Search for the cell housing the specified text and yield its (x, y) center coordinate. 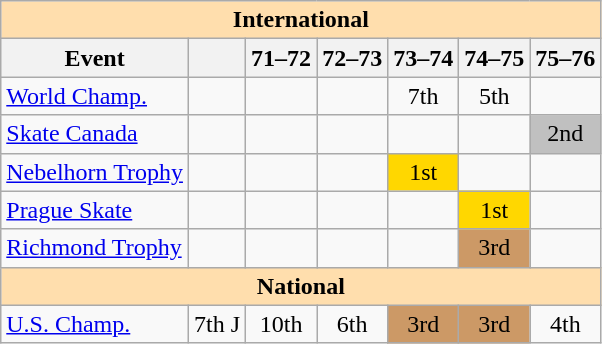
U.S. Champ. (95, 324)
Nebelhorn Trophy (95, 172)
4th (566, 324)
World Champ. (95, 96)
Richmond Trophy (95, 248)
7th J (216, 324)
2nd (566, 134)
6th (352, 324)
National (301, 286)
74–75 (494, 58)
Skate Canada (95, 134)
71–72 (282, 58)
Event (95, 58)
73–74 (424, 58)
72–73 (352, 58)
International (301, 20)
75–76 (566, 58)
5th (494, 96)
7th (424, 96)
10th (282, 324)
Prague Skate (95, 210)
